Extract the (x, y) coordinate from the center of the cell holding the provided text.  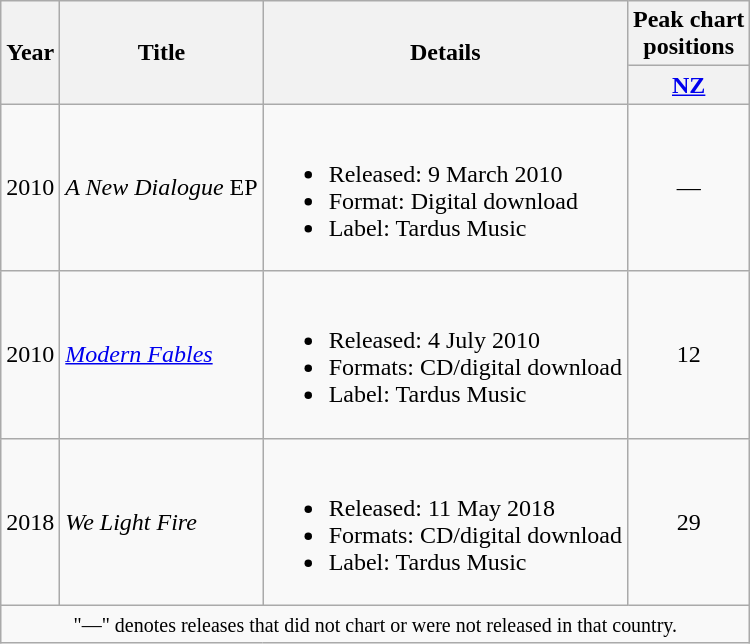
Released: 4 July 2010Formats: CD/digital downloadLabel: Tardus Music (445, 354)
29 (688, 522)
Released: 9 March 2010Format: Digital downloadLabel: Tardus Music (445, 188)
NZ (688, 85)
"—" denotes releases that did not chart or were not released in that country. (376, 624)
A New Dialogue EP (162, 188)
— (688, 188)
We Light Fire (162, 522)
Modern Fables (162, 354)
12 (688, 354)
2018 (30, 522)
Peak chartpositions (688, 34)
Details (445, 52)
Released: 11 May 2018Formats: CD/digital downloadLabel: Tardus Music (445, 522)
Title (162, 52)
Year (30, 52)
